Find where the given text appears and provide that cell's center as [X, Y] coordinate. 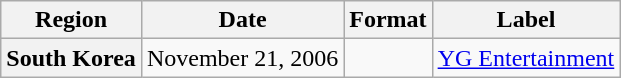
Format [388, 20]
November 21, 2006 [242, 58]
YG Entertainment [526, 58]
South Korea [72, 58]
Region [72, 20]
Label [526, 20]
Date [242, 20]
